Locate the cell with the specified text and output its [X, Y] center coordinate. 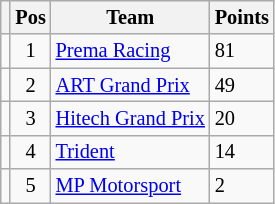
1 [30, 51]
Hitech Grand Prix [130, 118]
14 [242, 152]
81 [242, 51]
4 [30, 152]
Trident [130, 152]
3 [30, 118]
Pos [30, 17]
20 [242, 118]
49 [242, 85]
Team [130, 17]
ART Grand Prix [130, 85]
MP Motorsport [130, 186]
5 [30, 186]
Prema Racing [130, 51]
Points [242, 17]
